Extract the [x, y] coordinate from the center of the cell holding the provided text.  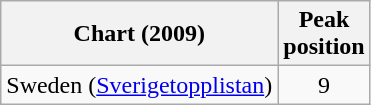
Sweden (Sverigetopplistan) [140, 85]
9 [324, 85]
Chart (2009) [140, 34]
Peakposition [324, 34]
